Pinpoint the cell where the given text exists, returning its (x, y) midpoint coordinate. 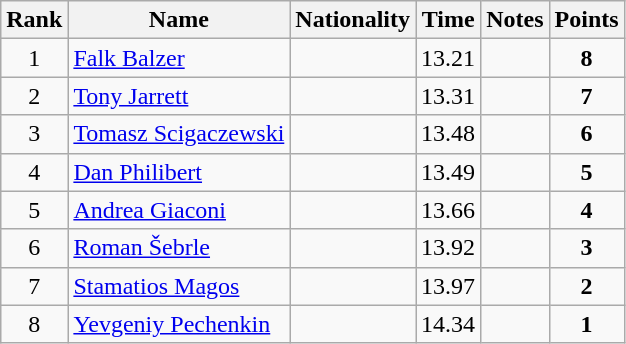
Tomasz Scigaczewski (179, 134)
Tony Jarrett (179, 96)
Yevgeniy Pechenkin (179, 324)
13.97 (448, 286)
14.34 (448, 324)
13.49 (448, 172)
Name (179, 20)
Rank (34, 20)
13.48 (448, 134)
Notes (515, 20)
13.66 (448, 210)
Stamatios Magos (179, 286)
Falk Balzer (179, 58)
Nationality (353, 20)
13.92 (448, 248)
Roman Šebrle (179, 248)
Time (448, 20)
Points (586, 20)
13.21 (448, 58)
13.31 (448, 96)
Andrea Giaconi (179, 210)
Dan Philibert (179, 172)
